Return [x, y] of the center of cell containing provided text 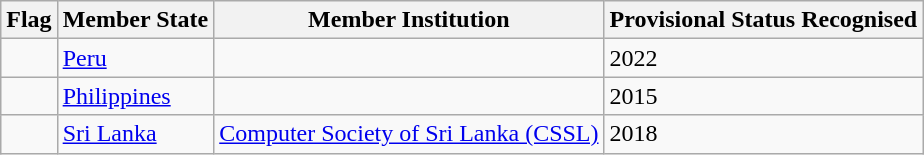
Member Institution [409, 20]
Philippines [136, 96]
Sri Lanka [136, 134]
2015 [764, 96]
2018 [764, 134]
Computer Society of Sri Lanka (CSSL) [409, 134]
2022 [764, 58]
Provisional Status Recognised [764, 20]
Peru [136, 58]
Member State [136, 20]
Flag [29, 20]
